For the text-containing cell, return its midpoint in (X, Y) coordinate format. 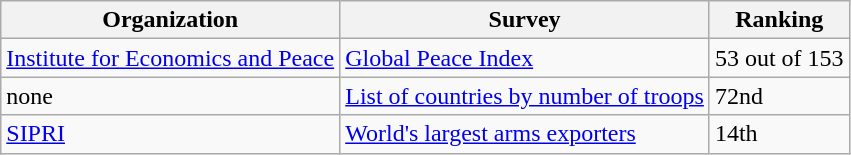
SIPRI (170, 134)
Institute for Economics and Peace (170, 58)
World's largest arms exporters (525, 134)
List of countries by number of troops (525, 96)
72nd (779, 96)
Ranking (779, 20)
Organization (170, 20)
none (170, 96)
53 out of 153 (779, 58)
Survey (525, 20)
14th (779, 134)
Global Peace Index (525, 58)
